Output the [X, Y] coordinate of the center of the cell containing the given text.  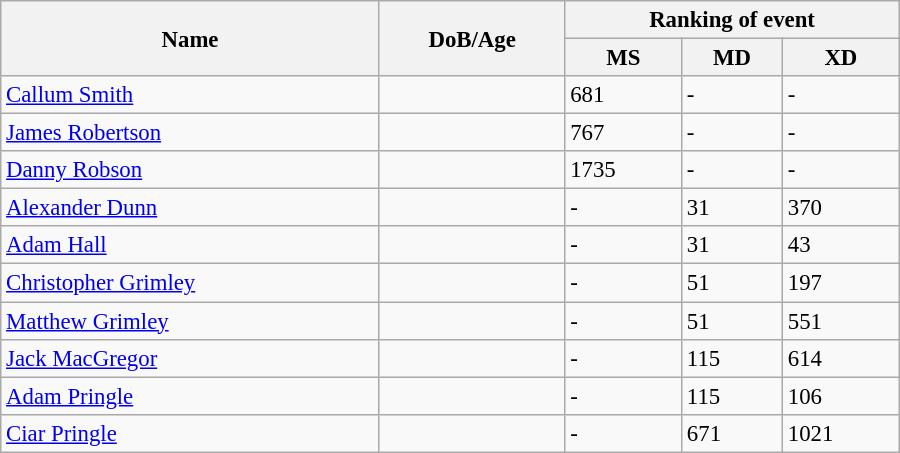
106 [840, 396]
1021 [840, 433]
614 [840, 358]
551 [840, 321]
43 [840, 245]
Ranking of event [732, 20]
Adam Hall [190, 245]
Callum Smith [190, 95]
XD [840, 58]
681 [624, 95]
197 [840, 283]
Ciar Pringle [190, 433]
Jack MacGregor [190, 358]
370 [840, 208]
671 [732, 433]
Name [190, 38]
DoB/Age [472, 38]
Matthew Grimley [190, 321]
Adam Pringle [190, 396]
James Robertson [190, 133]
1735 [624, 170]
MS [624, 58]
MD [732, 58]
Christopher Grimley [190, 283]
767 [624, 133]
Alexander Dunn [190, 208]
Danny Robson [190, 170]
